Return the [x, y] coordinate for the center point of the cell that contains the specified text.  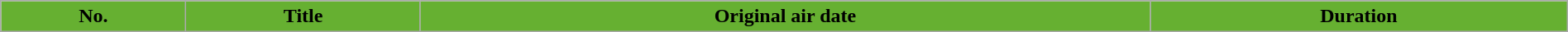
No. [93, 16]
Original air date [785, 16]
Title [303, 16]
Duration [1360, 16]
